Detect which cell encompasses the target text, then output its [X, Y] center coordinate. 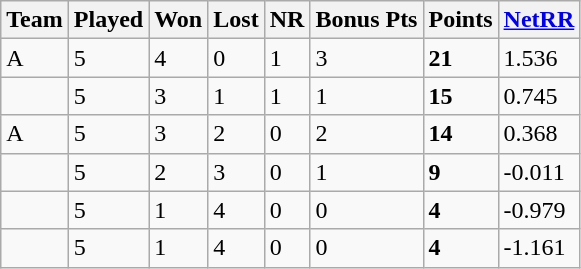
Points [460, 20]
0.368 [539, 134]
1.536 [539, 58]
Lost [236, 20]
NetRR [539, 20]
-1.161 [539, 248]
14 [460, 134]
9 [460, 172]
-0.979 [539, 210]
Team [35, 20]
15 [460, 96]
-0.011 [539, 172]
Played [108, 20]
0.745 [539, 96]
NR [287, 20]
21 [460, 58]
Bonus Pts [366, 20]
Won [178, 20]
